Extract the (X, Y) coordinate from the center of the cell holding the provided text.  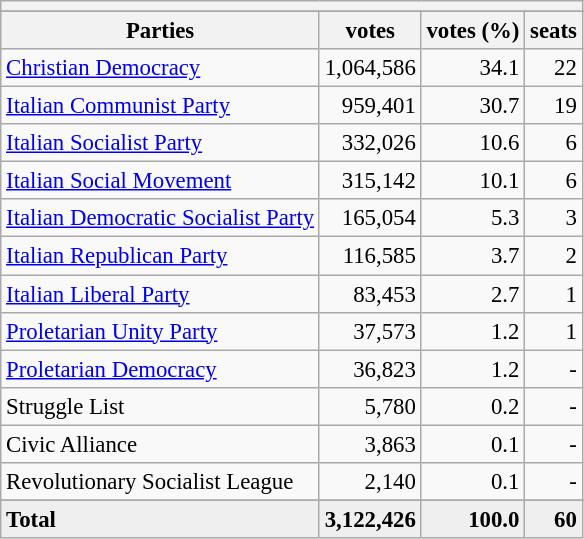
3,122,426 (370, 519)
seats (554, 31)
165,054 (370, 219)
60 (554, 519)
2,140 (370, 482)
Italian Communist Party (160, 106)
2 (554, 256)
Christian Democracy (160, 68)
votes (%) (473, 31)
Proletarian Unity Party (160, 331)
Italian Democratic Socialist Party (160, 219)
10.6 (473, 143)
30.7 (473, 106)
5,780 (370, 406)
Italian Republican Party (160, 256)
Total (160, 519)
Italian Socialist Party (160, 143)
Struggle List (160, 406)
0.2 (473, 406)
100.0 (473, 519)
10.1 (473, 181)
332,026 (370, 143)
37,573 (370, 331)
3 (554, 219)
Italian Liberal Party (160, 294)
315,142 (370, 181)
19 (554, 106)
Proletarian Democracy (160, 369)
116,585 (370, 256)
Parties (160, 31)
34.1 (473, 68)
36,823 (370, 369)
Italian Social Movement (160, 181)
Civic Alliance (160, 444)
votes (370, 31)
2.7 (473, 294)
3.7 (473, 256)
5.3 (473, 219)
22 (554, 68)
1,064,586 (370, 68)
Revolutionary Socialist League (160, 482)
959,401 (370, 106)
83,453 (370, 294)
3,863 (370, 444)
